Provide the (X, Y) coordinate of the cell's center where the given text is located.  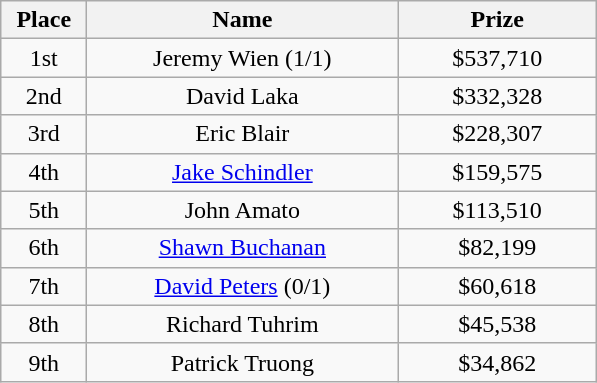
Jeremy Wien (1/1) (242, 58)
$82,199 (498, 248)
$332,328 (498, 96)
David Peters (0/1) (242, 286)
$159,575 (498, 172)
Place (44, 20)
2nd (44, 96)
4th (44, 172)
8th (44, 324)
5th (44, 210)
$34,862 (498, 362)
$45,538 (498, 324)
6th (44, 248)
John Amato (242, 210)
3rd (44, 134)
9th (44, 362)
$113,510 (498, 210)
1st (44, 58)
Prize (498, 20)
Patrick Truong (242, 362)
Name (242, 20)
$60,618 (498, 286)
$537,710 (498, 58)
David Laka (242, 96)
Richard Tuhrim (242, 324)
Shawn Buchanan (242, 248)
$228,307 (498, 134)
7th (44, 286)
Jake Schindler (242, 172)
Eric Blair (242, 134)
